Find where the given text appears and provide that cell's center as (X, Y) coordinate. 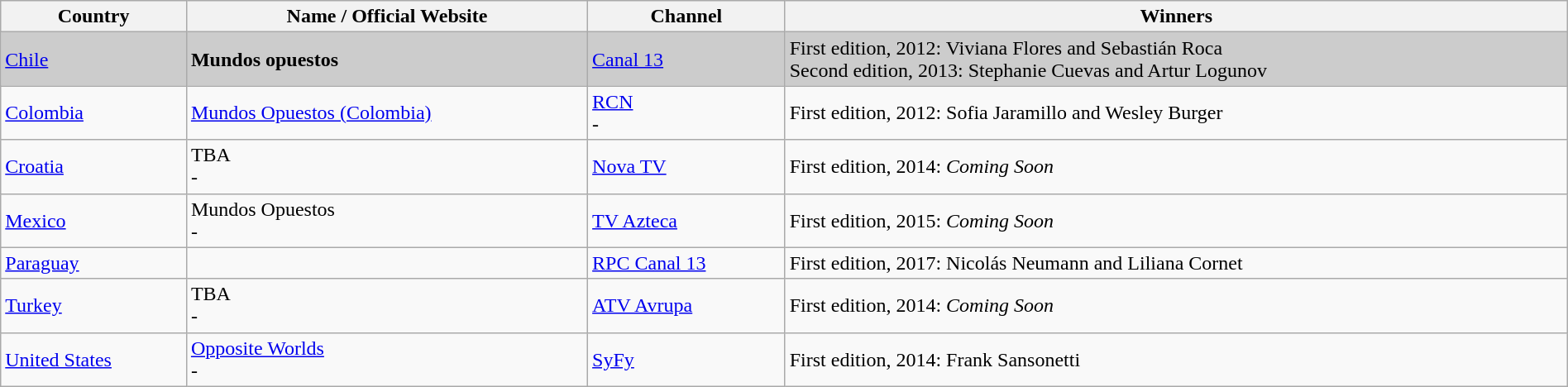
Mundos Opuestos (Colombia) (387, 112)
Mundos opuestos (387, 60)
TV Azteca (686, 220)
Mundos Opuestos- (387, 220)
Name / Official Website (387, 17)
ATV Avrupa (686, 306)
RCN- (686, 112)
Winners (1176, 17)
RPC Canal 13 (686, 263)
Croatia (94, 167)
Country (94, 17)
Paraguay (94, 263)
First edition, 2012: Sofia Jaramillo and Wesley Burger (1176, 112)
United States (94, 359)
Chile (94, 60)
First edition, 2017: Nicolás Neumann and Liliana Cornet (1176, 263)
Channel (686, 17)
Colombia (94, 112)
SyFy (686, 359)
Opposite Worlds- (387, 359)
Mexico (94, 220)
Nova TV (686, 167)
First edition, 2015: Coming Soon (1176, 220)
Turkey (94, 306)
First edition, 2012: Viviana Flores and Sebastián RocaSecond edition, 2013: Stephanie Cuevas and Artur Logunov (1176, 60)
First edition, 2014: Frank Sansonetti (1176, 359)
Canal 13 (686, 60)
